Output the (X, Y) coordinate of the center of the cell containing the given text.  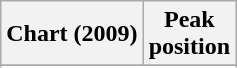
Peakposition (189, 34)
Chart (2009) (72, 34)
